Output the [X, Y] coordinate of the center of the cell containing the given text.  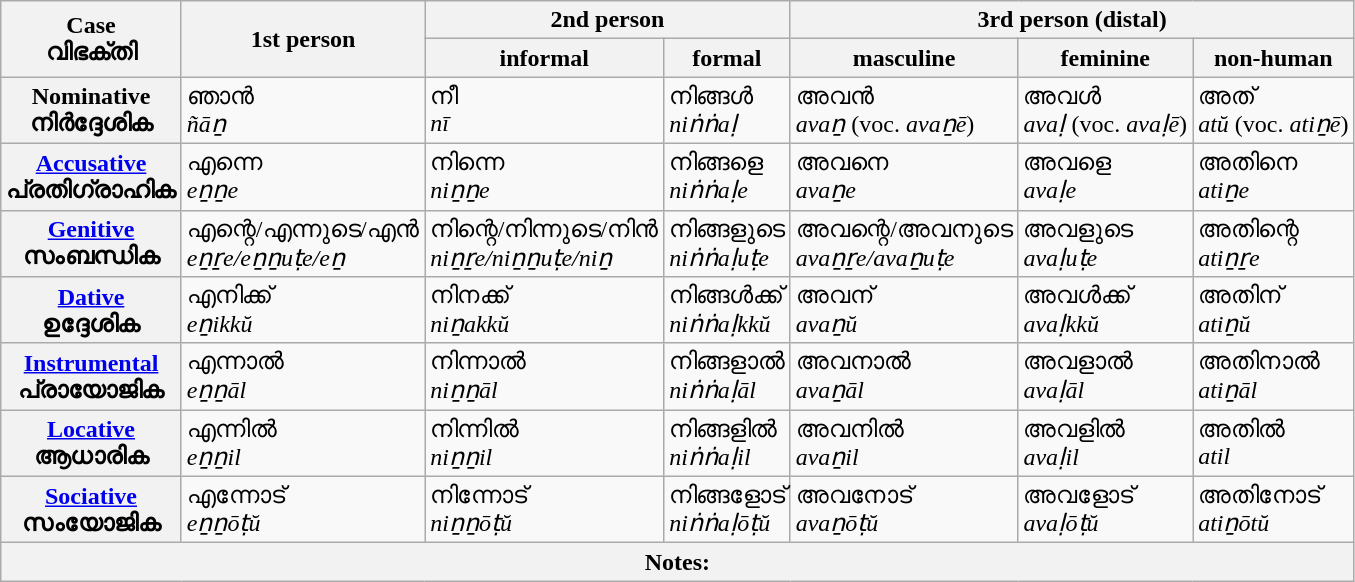
അതിനെatiṉe [1274, 176]
Nominativeനിർദ്ദേശിക [92, 110]
formal [728, 58]
നിനക്ക്niṉakkŭ [544, 310]
നിങ്ങളിൽniṅṅaḷil [728, 444]
Instrumentalപ്രായോജിക [92, 376]
അവളാൽavaḷāl [1106, 376]
നിങ്ങൾniṅṅaḷ [728, 110]
അവന്avaṉŭ [904, 310]
Caseവിഭക്തി [92, 39]
നിങ്ങളോട്niṅṅaḷōṭŭ [728, 510]
അവളോട്‌avaḷōṭŭ [1106, 510]
നിന്നോട്niṉṉōṭŭ [544, 510]
അവൻavaṉ (voc. avaṉē) [904, 110]
അതിന്atiṉŭ [1274, 310]
നിന്നാൽniṉṉāl [544, 376]
Sociativeസംയോജിക [92, 510]
എന്നെeṉṉe [302, 176]
അതിനാൽatiṉāl [1274, 376]
Genitiveസംബന്ധിക [92, 244]
എന്റെ/എന്നുടെ/എൻeṉṟe/eṉṉuṭe/eṉ [302, 244]
Dativeഉദ്ദേശിക [92, 310]
അവനിൽavaṉil [904, 444]
informal [544, 58]
ഞാൻñāṉ [302, 110]
അവന്റെ/അവനുടെavaṉṟe/avaṉuṭe [904, 244]
നിങ്ങളാൽniṅṅaḷāl [728, 376]
masculine [904, 58]
Accusativeപ്രതിഗ്രാഹിക [92, 176]
അവൾക്ക്avaḷkkŭ [1106, 310]
അവൾavaḷ (voc. avaḷē) [1106, 110]
എന്നോട്eṉṉōṭŭ [302, 510]
3rd person (distal) [1072, 20]
അതിന്റെatiṉṟe [1274, 244]
അവളിൽavaḷil [1106, 444]
feminine [1106, 58]
എനിക്ക്eṉikkŭ [302, 310]
നീnī [544, 110]
non-human [1274, 58]
നിങ്ങൾക്ക്niṅṅaḷkkŭ [728, 310]
അവളെavaḷe [1106, 176]
നിന്നിൽniṉṉil [544, 444]
അവളുടെavaḷuṭe [1106, 244]
1st person [302, 39]
Notes: [678, 562]
അവനോട്avaṉōṭŭ [904, 510]
നിന്റെ/നിന്നുടെ/നിൻniṉṟe/niṉṉuṭe/niṉ [544, 244]
നിങ്ങളുടെniṅṅaḷuṭe [728, 244]
അത്atŭ (voc. atiṉē) [1274, 110]
നിന്നെniṉṉe [544, 176]
നിങ്ങളെniṅṅaḷe [728, 176]
അതിൽatil [1274, 444]
2nd person [608, 20]
അവനെavaṉe [904, 176]
എന്നിൽeṉṉil [302, 444]
അവനാൽavaṉāl [904, 376]
Locativeആധാരിക [92, 444]
അതിനോട്atiṉōtŭ [1274, 510]
എന്നാൽeṉṉāl [302, 376]
